Detect which cell encompasses the target text, then output its (X, Y) center coordinate. 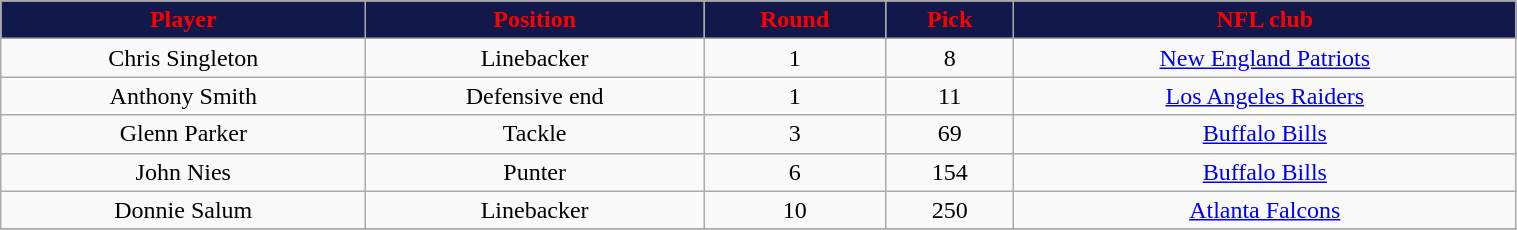
3 (795, 134)
8 (950, 58)
6 (795, 172)
Los Angeles Raiders (1265, 96)
Donnie Salum (184, 210)
250 (950, 210)
Player (184, 20)
11 (950, 96)
New England Patriots (1265, 58)
Punter (535, 172)
Anthony Smith (184, 96)
Pick (950, 20)
154 (950, 172)
John Nies (184, 172)
Position (535, 20)
Defensive end (535, 96)
69 (950, 134)
Round (795, 20)
Atlanta Falcons (1265, 210)
10 (795, 210)
Chris Singleton (184, 58)
Tackle (535, 134)
NFL club (1265, 20)
Glenn Parker (184, 134)
